Capture the cell that displays the provided text and extract its [x, y] central coordinate. 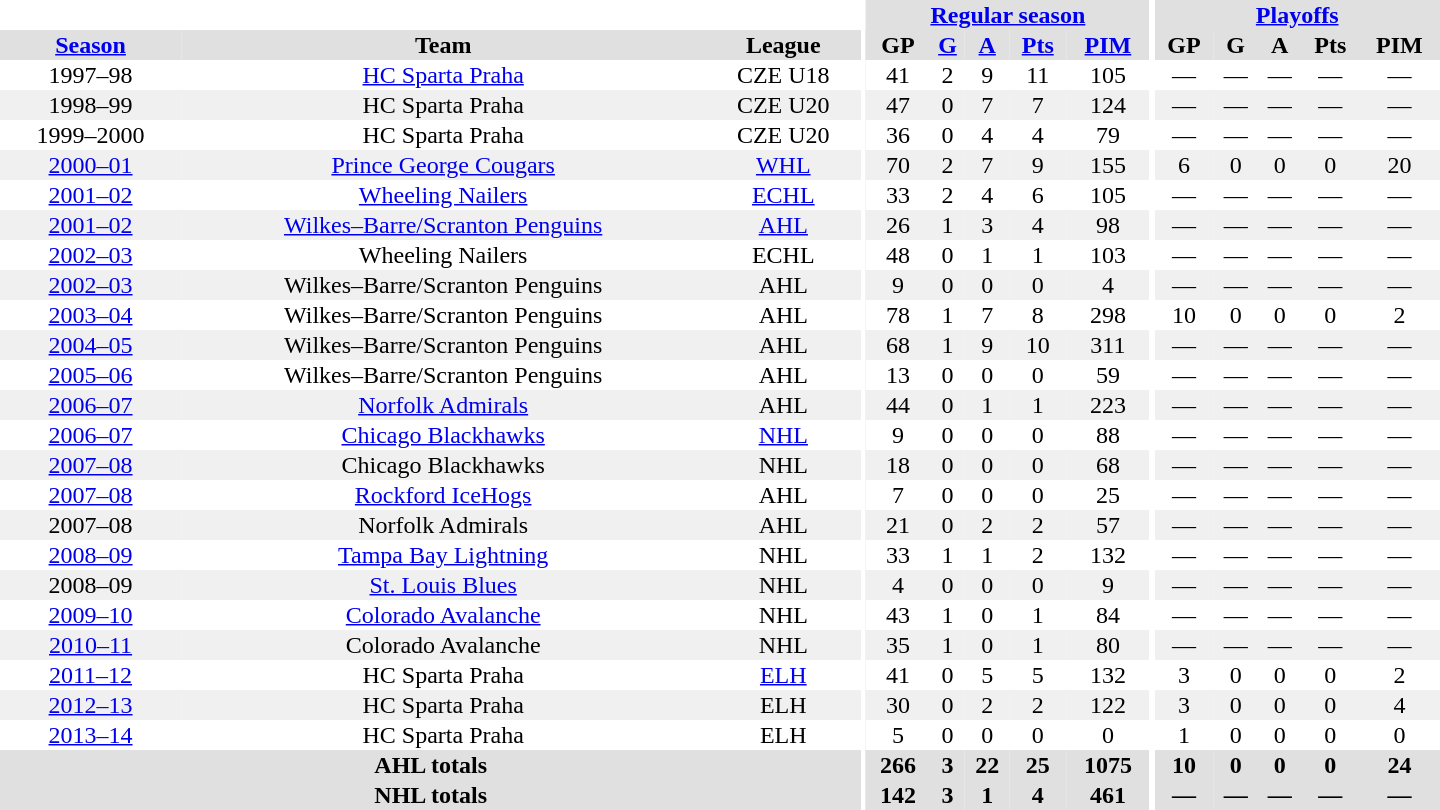
2010–11 [90, 645]
311 [1108, 345]
11 [1038, 75]
Rockford IceHogs [443, 495]
24 [1400, 765]
2013–14 [90, 735]
1998–99 [90, 105]
124 [1108, 105]
13 [898, 375]
2000–01 [90, 165]
1999–2000 [90, 135]
103 [1108, 255]
2011–12 [90, 675]
461 [1108, 795]
WHL [783, 165]
2012–13 [90, 705]
35 [898, 645]
43 [898, 615]
80 [1108, 645]
59 [1108, 375]
122 [1108, 705]
98 [1108, 225]
70 [898, 165]
Team [443, 45]
20 [1400, 165]
57 [1108, 525]
223 [1108, 405]
44 [898, 405]
NHL totals [430, 795]
Prince George Cougars [443, 165]
1075 [1108, 765]
30 [898, 705]
155 [1108, 165]
Playoffs [1297, 15]
21 [898, 525]
AHL totals [430, 765]
2005–06 [90, 375]
22 [987, 765]
2004–05 [90, 345]
142 [898, 795]
79 [1108, 135]
Season [90, 45]
1997–98 [90, 75]
78 [898, 315]
18 [898, 465]
298 [1108, 315]
2009–10 [90, 615]
47 [898, 105]
Tampa Bay Lightning [443, 555]
48 [898, 255]
26 [898, 225]
League [783, 45]
2003–04 [90, 315]
84 [1108, 615]
Regular season [1008, 15]
266 [898, 765]
CZE U18 [783, 75]
St. Louis Blues [443, 585]
8 [1038, 315]
36 [898, 135]
88 [1108, 435]
